Return the [X, Y] coordinate for the center point of the cell that contains the specified text.  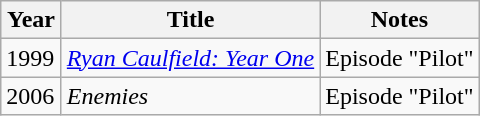
1999 [32, 58]
2006 [32, 96]
Ryan Caulfield: Year One [190, 58]
Year [32, 20]
Title [190, 20]
Enemies [190, 96]
Notes [400, 20]
